Provide the [X, Y] coordinate of the cell's center where the given text is located.  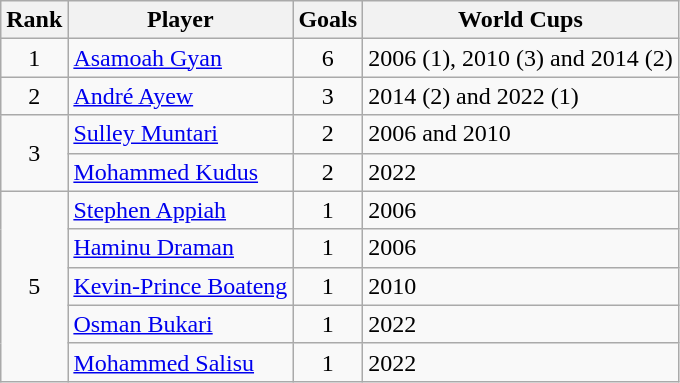
5 [34, 286]
Kevin-Prince Boateng [180, 286]
Sulley Muntari [180, 134]
Mohammed Salisu [180, 362]
Stephen Appiah [180, 210]
André Ayew [180, 96]
2010 [521, 286]
Osman Bukari [180, 324]
Rank [34, 20]
2006 and 2010 [521, 134]
Mohammed Kudus [180, 172]
Player [180, 20]
Goals [328, 20]
2014 (2) and 2022 (1) [521, 96]
World Cups [521, 20]
Haminu Draman [180, 248]
6 [328, 58]
Asamoah Gyan [180, 58]
2006 (1), 2010 (3) and 2014 (2) [521, 58]
